Capture the cell that displays the provided text and extract its [x, y] central coordinate. 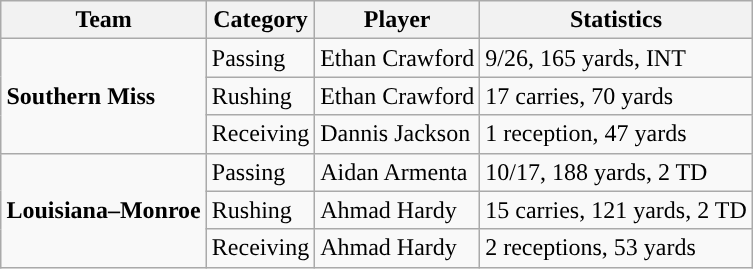
Player [398, 20]
17 carries, 70 yards [616, 96]
10/17, 188 yards, 2 TD [616, 172]
Southern Miss [104, 96]
Dannis Jackson [398, 134]
Category [260, 20]
Team [104, 20]
Louisiana–Monroe [104, 210]
15 carries, 121 yards, 2 TD [616, 210]
Aidan Armenta [398, 172]
2 receptions, 53 yards [616, 248]
1 reception, 47 yards [616, 134]
9/26, 165 yards, INT [616, 58]
Statistics [616, 20]
